Return (X, Y) of the center of cell containing provided text 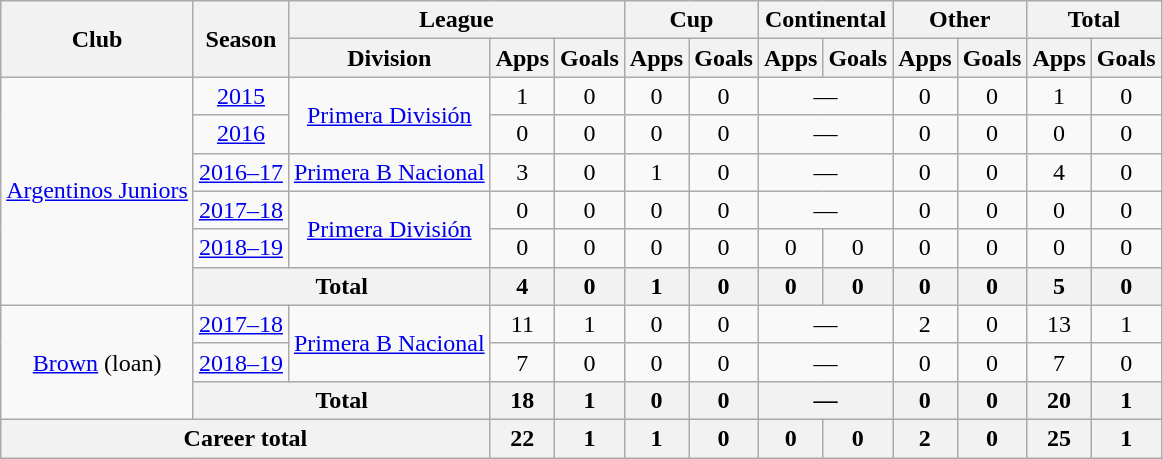
League (456, 20)
5 (1059, 286)
20 (1059, 400)
Other (960, 20)
Season (240, 39)
Continental (825, 20)
2016–17 (240, 172)
25 (1059, 438)
Brown (loan) (98, 362)
Division (389, 58)
Cup (691, 20)
Club (98, 39)
11 (522, 324)
2015 (240, 96)
3 (522, 172)
22 (522, 438)
18 (522, 400)
Argentinos Juniors (98, 191)
Career total (246, 438)
13 (1059, 324)
2016 (240, 134)
